Provide the [X, Y] coordinate of the cell's center where the given text is located.  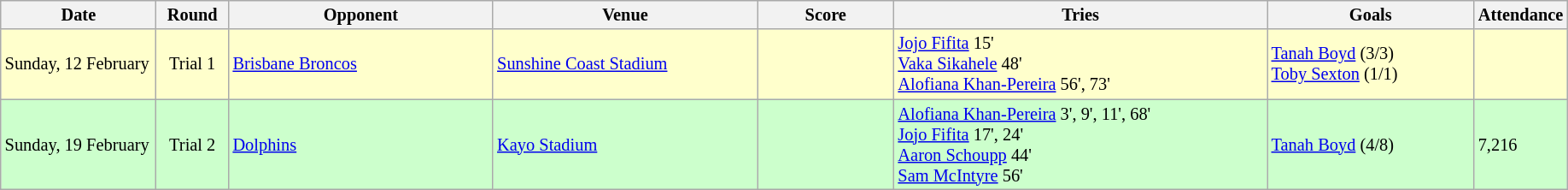
Trial 1 [193, 64]
Date [79, 15]
Venue [625, 15]
Sunshine Coast Stadium [625, 64]
7,216 [1520, 145]
Opponent [361, 15]
Goals [1371, 15]
Alofiana Khan-Pereira 3', 9', 11', 68' Jojo Fifita 17', 24' Aaron Schoupp 44' Sam McIntyre 56' [1081, 145]
Sunday, 19 February [79, 145]
Tanah Boyd (4/8) [1371, 145]
Jojo Fifita 15' Vaka Sikahele 48' Alofiana Khan-Pereira 56', 73' [1081, 64]
Kayo Stadium [625, 145]
Tries [1081, 15]
Brisbane Broncos [361, 64]
Dolphins [361, 145]
Sunday, 12 February [79, 64]
Trial 2 [193, 145]
Attendance [1520, 15]
Tanah Boyd (3/3) Toby Sexton (1/1) [1371, 64]
Score [826, 15]
Round [193, 15]
